Return [X, Y] of the center of cell containing provided text 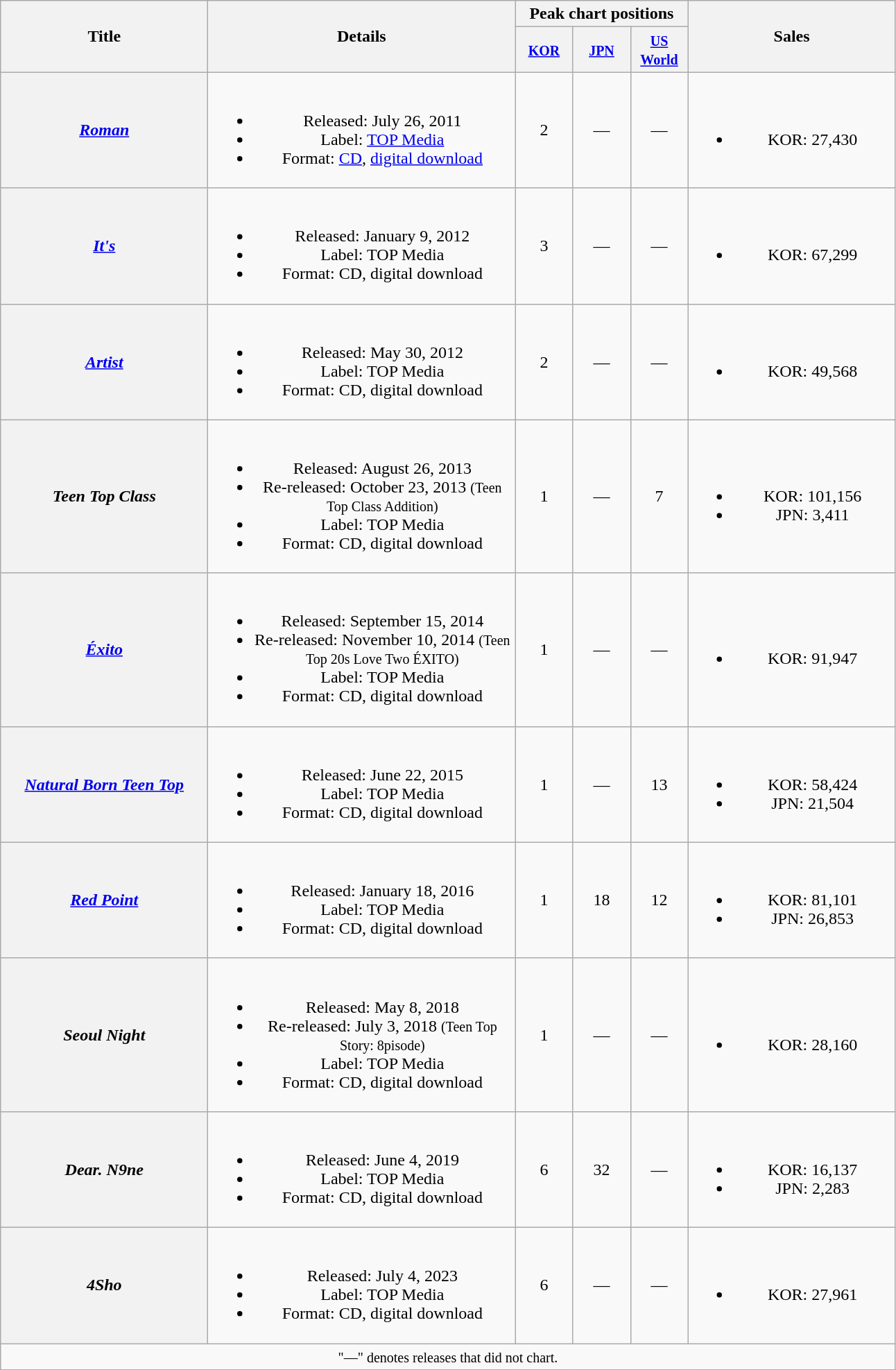
KOR: 67,299 [792, 246]
KOR: 28,160 [792, 1035]
KOR: 81,101JPN: 26,853 [792, 900]
7 [659, 497]
KOR [544, 50]
Released: July 4, 2023Label: TOP MediaFormat: CD, digital download [362, 1285]
32 [602, 1170]
Released: May 8, 2018 Re-released: July 3, 2018 (Teen Top Story: 8pisode)Label: TOP MediaFormat: CD, digital download [362, 1035]
Title [104, 36]
USWorld [659, 50]
Teen Top Class [104, 497]
Released: September 15, 2014 Re-released: November 10, 2014 (Teen Top 20s Love Two ÉXITO)Label: TOP MediaFormat: CD, digital download [362, 649]
Released: January 18, 2016 Label: TOP MediaFormat: CD, digital download [362, 900]
Released: June 4, 2019 Label: TOP MediaFormat: CD, digital download [362, 1170]
3 [544, 246]
Released: January 9, 2012 Label: TOP MediaFormat: CD, digital download [362, 246]
KOR: 27,430 [792, 130]
Roman [104, 130]
13 [659, 784]
Seoul Night [104, 1035]
4Sho [104, 1285]
12 [659, 900]
Released: June 22, 2015 Label: TOP MediaFormat: CD, digital download [362, 784]
Dear. N9ne [104, 1170]
It's [104, 246]
Red Point [104, 900]
Released: May 30, 2012 Label: TOP MediaFormat: CD, digital download [362, 362]
KOR: 49,568 [792, 362]
Natural Born Teen Top [104, 784]
Artist [104, 362]
KOR: 101,156JPN: 3,411 [792, 497]
KOR: 16,137JPN: 2,283 [792, 1170]
Sales [792, 36]
JPN [602, 50]
Peak chart positions [602, 14]
KOR: 27,961 [792, 1285]
Éxito [104, 649]
Released: July 26, 2011 Label: TOP MediaFormat: CD, digital download [362, 130]
"—" denotes releases that did not chart. [448, 1356]
KOR: 91,947 [792, 649]
KOR: 58,424JPN: 21,504 [792, 784]
Released: August 26, 2013 Re-released: October 23, 2013 (Teen Top Class Addition)Label: TOP MediaFormat: CD, digital download [362, 497]
Details [362, 36]
18 [602, 900]
